Search for the cell housing the specified text and yield its [X, Y] center coordinate. 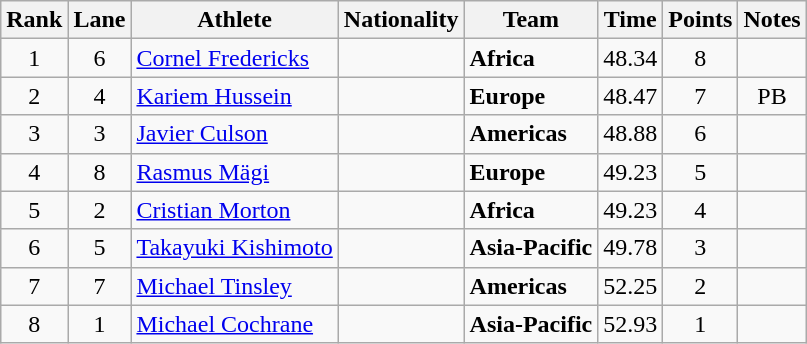
Notes [772, 20]
52.93 [630, 324]
Takayuki Kishimoto [234, 248]
48.47 [630, 96]
Rasmus Mägi [234, 172]
49.78 [630, 248]
Nationality [401, 20]
Kariem Hussein [234, 96]
Michael Tinsley [234, 286]
Time [630, 20]
PB [772, 96]
Lane [100, 20]
Rank [34, 20]
Points [700, 20]
Michael Cochrane [234, 324]
52.25 [630, 286]
Cristian Morton [234, 210]
Team [531, 20]
48.34 [630, 58]
Javier Culson [234, 134]
48.88 [630, 134]
Cornel Fredericks [234, 58]
Athlete [234, 20]
